Return the [X, Y] coordinate for the center point of the cell that contains the specified text.  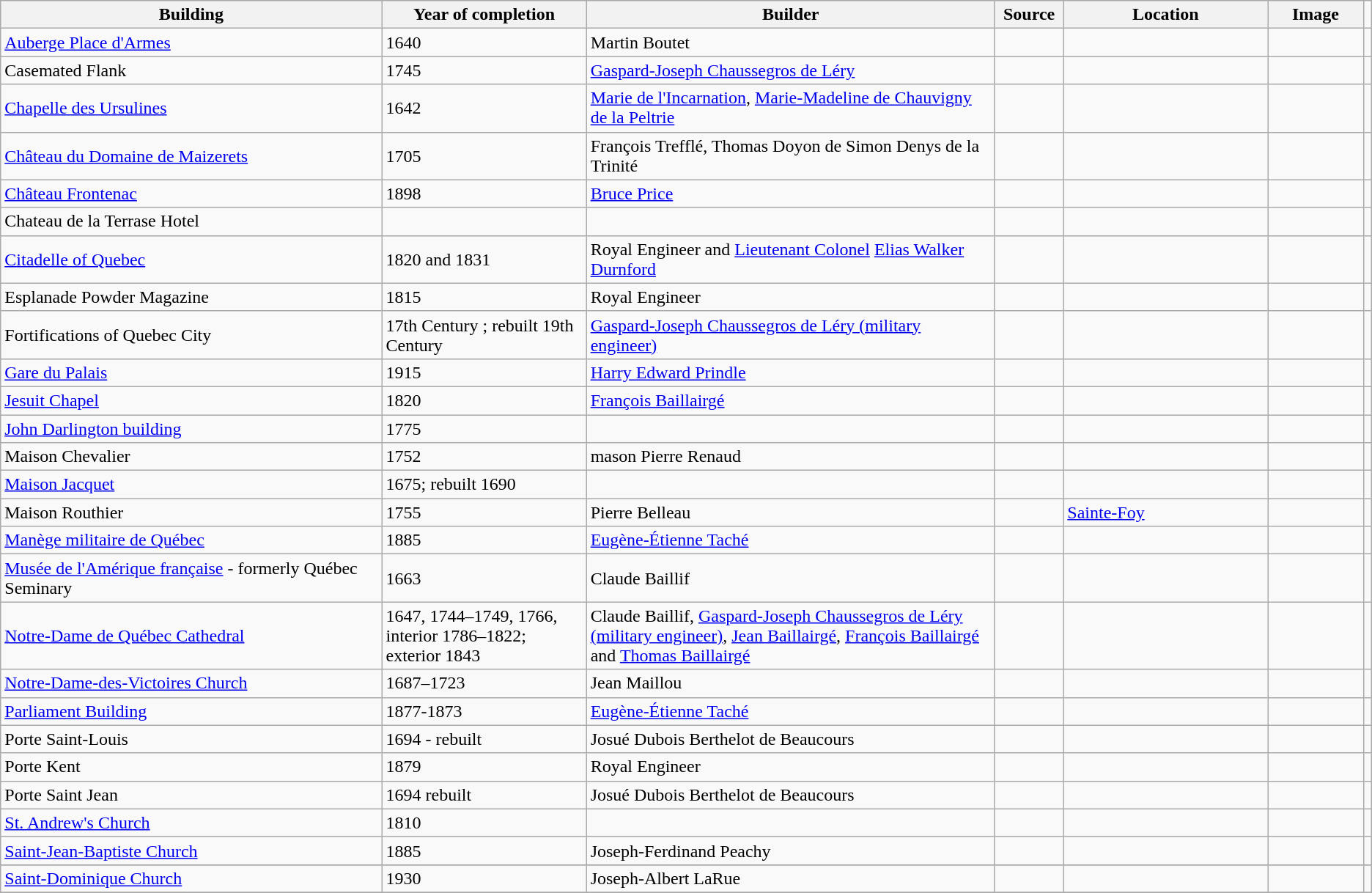
Gaspard-Joseph Chaussegros de Léry (military engineer) [790, 334]
François Baillairgé [790, 400]
1745 [484, 70]
Harry Edward Prindle [790, 372]
1755 [484, 512]
1663 [484, 578]
Porte Saint-Louis [191, 739]
Bruce Price [790, 194]
1675; rebuilt 1690 [484, 485]
Royal Engineer and Lieutenant Colonel Elias Walker Durnford [790, 260]
Maison Jacquet [191, 485]
1694 - rebuilt [484, 739]
Chateau de la Terrase Hotel [191, 221]
Saint-Jean-Baptiste Church [191, 850]
1642 [484, 109]
1820 and 1831 [484, 260]
Maison Routhier [191, 512]
Manège militaire de Québec [191, 540]
Building [191, 15]
Fortifications of Quebec City [191, 334]
Jean Maillou [790, 683]
John Darlington building [191, 429]
St. Andrew's Church [191, 823]
1879 [484, 767]
Sainte-Foy [1165, 512]
1647, 1744–1749, 1766, interior 1786–1822; exterior 1843 [484, 636]
Image [1316, 15]
Citadelle of Quebec [191, 260]
Pierre Belleau [790, 512]
Porte Kent [191, 767]
Auberge Place d'Armes [191, 43]
Gare du Palais [191, 372]
Chapelle des Ursulines [191, 109]
Maison Chevalier [191, 457]
Year of completion [484, 15]
1694 rebuilt [484, 795]
Porte Saint Jean [191, 795]
mason Pierre Renaud [790, 457]
Claude Baillif [790, 578]
Notre-Dame de Québec Cathedral [191, 636]
Joseph-Ferdinand Peachy [790, 850]
1877-1873 [484, 711]
Casemated Flank [191, 70]
1640 [484, 43]
Source [1029, 15]
1705 [484, 155]
Notre-Dame-des-Victoires Church [191, 683]
Location [1165, 15]
1820 [484, 400]
Marie de l'Incarnation, Marie-Madeline de Chauvigny de la Peltrie [790, 109]
Parliament Building [191, 711]
1775 [484, 429]
Saint-Dominique Church [191, 878]
Claude Baillif, Gaspard-Joseph Chaussegros de Léry (military engineer), Jean Baillairgé, François Baillairgé and Thomas Baillairgé [790, 636]
Gaspard-Joseph Chaussegros de Léry [790, 70]
Musée de l'Amérique française - formerly Québec Seminary [191, 578]
1810 [484, 823]
François Trefflé, Thomas Doyon de Simon Denys de la Trinité [790, 155]
17th Century ; rebuilt 19th Century [484, 334]
Martin Boutet [790, 43]
Jesuit Chapel [191, 400]
Esplanade Powder Magazine [191, 297]
Château du Domaine de Maizerets [191, 155]
1752 [484, 457]
1915 [484, 372]
1898 [484, 194]
1687–1723 [484, 683]
1815 [484, 297]
Joseph-Albert LaRue [790, 878]
Builder [790, 15]
1930 [484, 878]
Château Frontenac [191, 194]
